Identify which cell holds the provided text, then report its (X, Y) central coordinate. 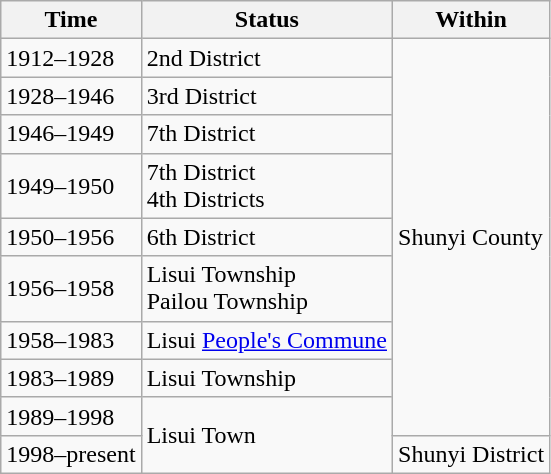
1950–1956 (71, 237)
7th District (266, 134)
1958–1983 (71, 340)
1989–1998 (71, 416)
Lisui People's Commune (266, 340)
7th District4th Districts (266, 186)
Status (266, 20)
1998–present (71, 454)
2nd District (266, 58)
1946–1949 (71, 134)
Shunyi District (472, 454)
Time (71, 20)
1928–1946 (71, 96)
Shunyi County (472, 238)
1983–1989 (71, 378)
Lisui TownshipPailou Township (266, 288)
6th District (266, 237)
1956–1958 (71, 288)
Within (472, 20)
1912–1928 (71, 58)
Lisui Town (266, 435)
3rd District (266, 96)
Lisui Township (266, 378)
1949–1950 (71, 186)
